For the text-containing cell, return its midpoint in [x, y] coordinate format. 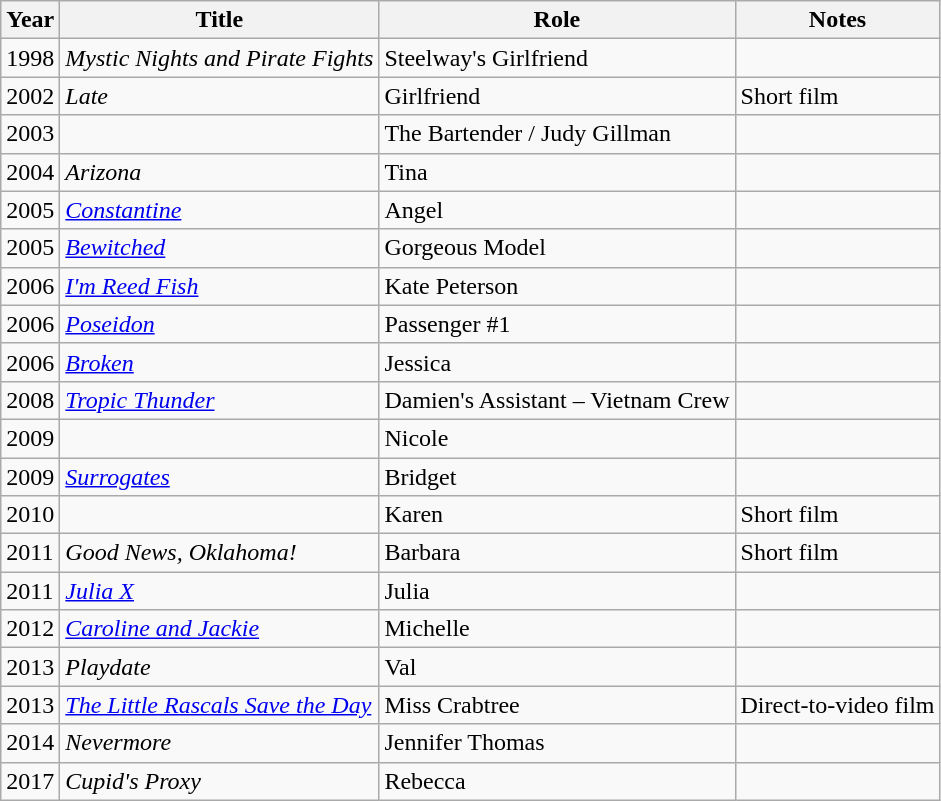
I'm Reed Fish [220, 286]
Nicole [557, 438]
2017 [30, 781]
1998 [30, 58]
Poseidon [220, 324]
Bridget [557, 477]
The Little Rascals Save the Day [220, 705]
Mystic Nights and Pirate Fights [220, 58]
Michelle [557, 629]
Cupid's Proxy [220, 781]
Miss Crabtree [557, 705]
The Bartender / Judy Gillman [557, 134]
Late [220, 96]
Good News, Oklahoma! [220, 553]
Broken [220, 362]
2010 [30, 515]
Surrogates [220, 477]
Passenger #1 [557, 324]
2008 [30, 400]
2003 [30, 134]
Jennifer Thomas [557, 743]
2004 [30, 172]
Val [557, 667]
Barbara [557, 553]
Direct-to-video film [838, 705]
Playdate [220, 667]
Role [557, 20]
Julia X [220, 591]
Steelway's Girlfriend [557, 58]
Arizona [220, 172]
Tropic Thunder [220, 400]
2014 [30, 743]
Notes [838, 20]
Title [220, 20]
Caroline and Jackie [220, 629]
Constantine [220, 210]
Angel [557, 210]
Julia [557, 591]
2002 [30, 96]
Nevermore [220, 743]
Damien's Assistant – Vietnam Crew [557, 400]
Jessica [557, 362]
Bewitched [220, 248]
Karen [557, 515]
2012 [30, 629]
Year [30, 20]
Rebecca [557, 781]
Gorgeous Model [557, 248]
Kate Peterson [557, 286]
Girlfriend [557, 96]
Tina [557, 172]
